Return the (x, y) coordinate for the center point of the cell that contains the specified text.  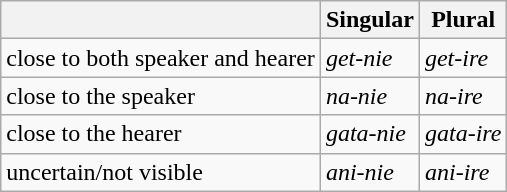
close to both speaker and hearer (161, 58)
Singular (370, 20)
na-ire (462, 96)
ani-ire (462, 172)
get-nie (370, 58)
uncertain/not visible (161, 172)
na-nie (370, 96)
ani-nie (370, 172)
close to the hearer (161, 134)
get-ire (462, 58)
gata-ire (462, 134)
close to the speaker (161, 96)
gata-nie (370, 134)
Plural (462, 20)
